Locate the cell with the specified text and output its [X, Y] center coordinate. 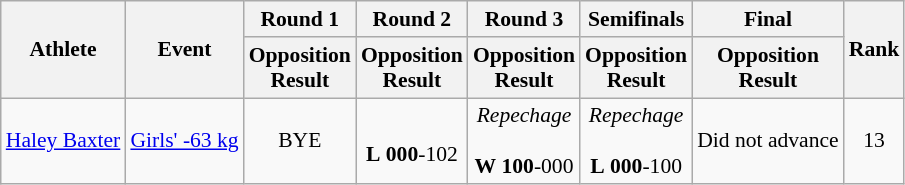
Round 2 [412, 19]
Haley Baxter [64, 142]
Rank [874, 50]
Round 3 [524, 19]
Repechage W 100-000 [524, 142]
Athlete [64, 50]
Semifinals [636, 19]
Girls' -63 kg [184, 142]
Final [768, 19]
Did not advance [768, 142]
BYE [300, 142]
13 [874, 142]
Round 1 [300, 19]
L 000-102 [412, 142]
Event [184, 50]
Repechage L 000-100 [636, 142]
